Pinpoint the cell where the given text exists, returning its [X, Y] midpoint coordinate. 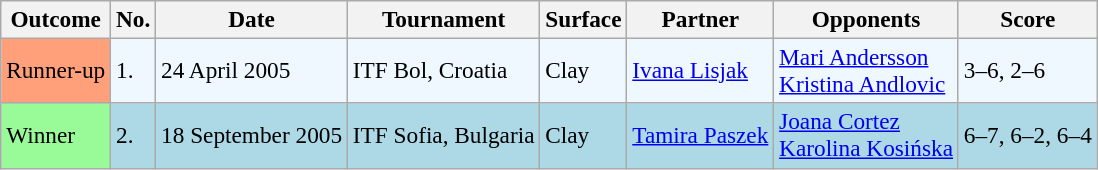
Date [252, 19]
No. [134, 19]
Tournament [443, 19]
ITF Bol, Croatia [443, 70]
3–6, 2–6 [1028, 70]
18 September 2005 [252, 136]
Partner [700, 19]
Winner [56, 136]
Surface [584, 19]
Opponents [866, 19]
Mari Andersson Kristina Andlovic [866, 70]
ITF Sofia, Bulgaria [443, 136]
Joana Cortez Karolina Kosińska [866, 136]
Score [1028, 19]
1. [134, 70]
Ivana Lisjak [700, 70]
Runner-up [56, 70]
2. [134, 136]
6–7, 6–2, 6–4 [1028, 136]
Tamira Paszek [700, 136]
Outcome [56, 19]
24 April 2005 [252, 70]
